Detect which cell encompasses the target text, then output its (x, y) center coordinate. 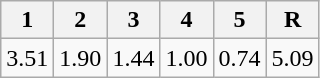
0.74 (240, 58)
1.00 (186, 58)
R (292, 20)
1.44 (134, 58)
1.90 (80, 58)
3 (134, 20)
5.09 (292, 58)
1 (28, 20)
3.51 (28, 58)
2 (80, 20)
4 (186, 20)
5 (240, 20)
